For the text-containing cell, return its midpoint in [X, Y] coordinate format. 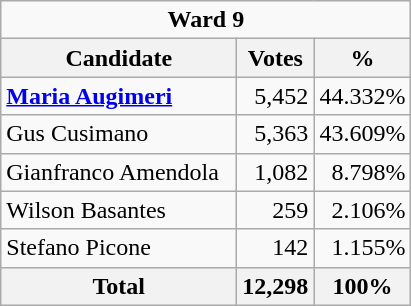
12,298 [276, 286]
5,363 [276, 134]
Stefano Picone [119, 248]
44.332% [362, 96]
259 [276, 210]
Ward 9 [206, 20]
Gus Cusimano [119, 134]
2.106% [362, 210]
1,082 [276, 172]
43.609% [362, 134]
8.798% [362, 172]
1.155% [362, 248]
100% [362, 286]
142 [276, 248]
Candidate [119, 58]
Votes [276, 58]
% [362, 58]
Wilson Basantes [119, 210]
Maria Augimeri [119, 96]
5,452 [276, 96]
Gianfranco Amendola [119, 172]
Total [119, 286]
